Locate the cell with the specified text and output its [x, y] center coordinate. 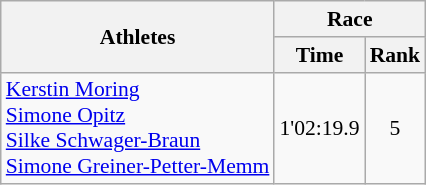
Athletes [138, 36]
1'02:19.9 [319, 128]
Race [350, 19]
Time [319, 55]
5 [396, 128]
Kerstin MoringSimone OpitzSilke Schwager-BraunSimone Greiner-Petter-Memm [138, 128]
Rank [396, 55]
